Return [X, Y] of the center of cell containing provided text 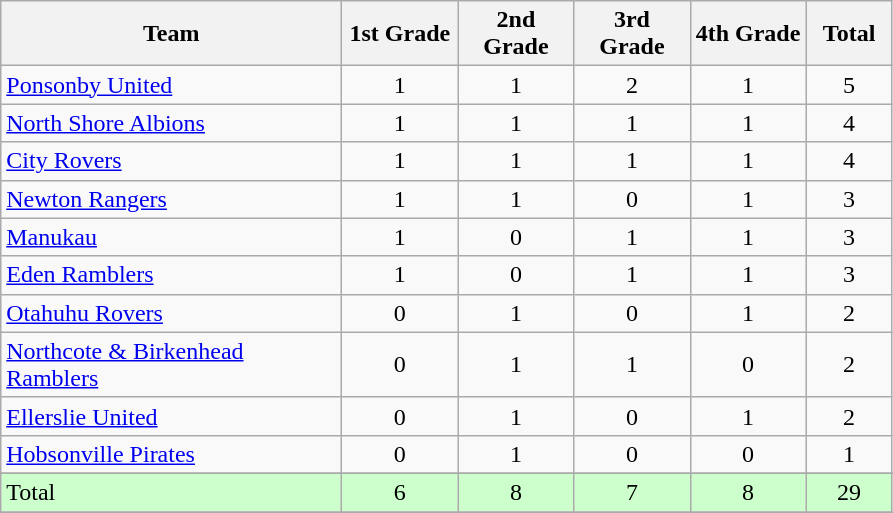
1st Grade [400, 34]
Newton Rangers [172, 199]
6 [400, 492]
3rd Grade [632, 34]
Ellerslie United [172, 416]
Northcote & Birkenhead Ramblers [172, 364]
Otahuhu Rovers [172, 313]
Manukau [172, 237]
5 [849, 85]
29 [849, 492]
Team [172, 34]
7 [632, 492]
2nd Grade [516, 34]
Hobsonville Pirates [172, 454]
City Rovers [172, 161]
Eden Ramblers [172, 275]
North Shore Albions [172, 123]
4th Grade [748, 34]
Ponsonby United [172, 85]
